Return the [x, y] coordinate for the center point of the cell that contains the specified text.  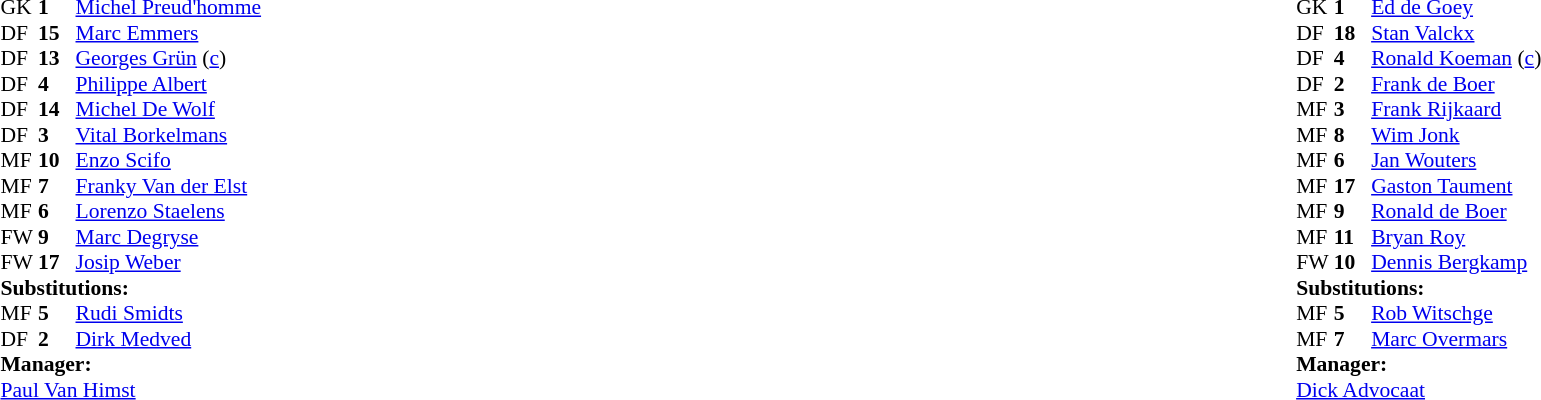
11 [1353, 237]
Lorenzo Staelens [169, 211]
Stan Valckx [1456, 33]
18 [1353, 33]
Dennis Bergkamp [1456, 263]
Wim Jonk [1456, 135]
Josip Weber [169, 263]
13 [57, 59]
Marc Overmars [1456, 339]
Michel De Wolf [169, 109]
Ronald de Boer [1456, 211]
8 [1353, 135]
Gaston Taument [1456, 186]
Enzo Scifo [169, 161]
Jan Wouters [1456, 161]
Frank Rijkaard [1456, 109]
Georges Grün (c) [169, 59]
Philippe Albert [169, 84]
Rob Witschge [1456, 313]
Marc Degryse [169, 237]
Bryan Roy [1456, 237]
Franky Van der Elst [169, 186]
Rudi Smidts [169, 313]
15 [57, 33]
Frank de Boer [1456, 84]
Marc Emmers [169, 33]
Dirk Medved [169, 339]
14 [57, 109]
Vital Borkelmans [169, 135]
Ronald Koeman (c) [1456, 59]
